Find where the given text appears and provide that cell's center as [x, y] coordinate. 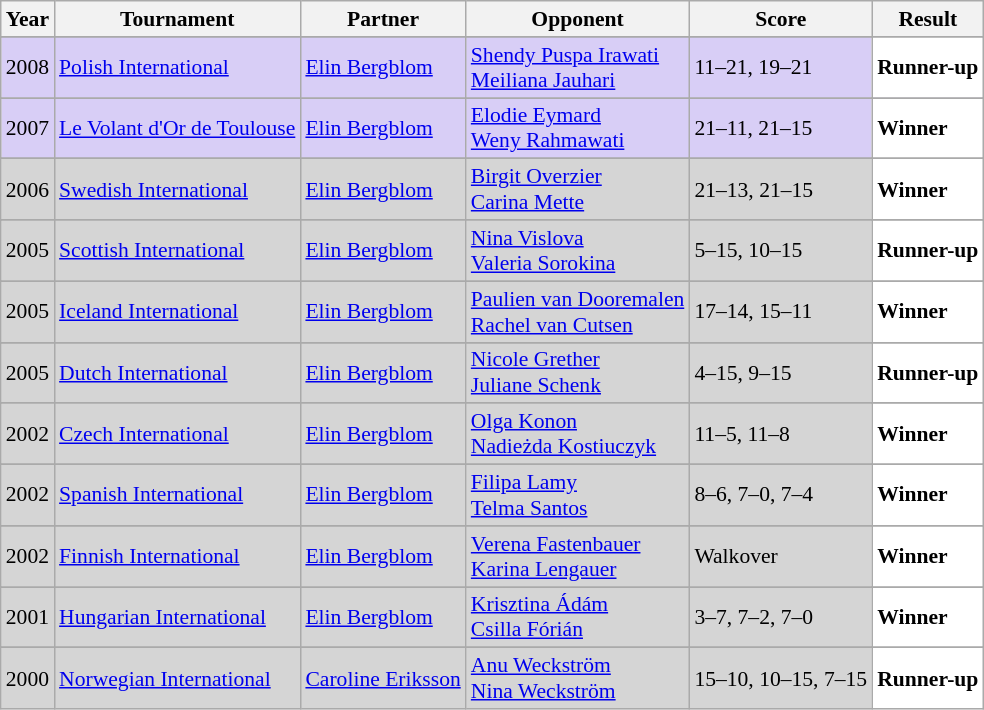
Nicole Grether Juliane Schenk [578, 372]
Norwegian International [177, 678]
Verena Fastenbauer Karina Lengauer [578, 556]
5–15, 10–15 [780, 250]
4–15, 9–15 [780, 372]
Swedish International [177, 190]
8–6, 7–0, 7–4 [780, 496]
Opponent [578, 19]
Olga Konon Nadieżda Kostiuczyk [578, 434]
Dutch International [177, 372]
Paulien van Dooremalen Rachel van Cutsen [578, 312]
15–10, 10–15, 7–15 [780, 678]
Walkover [780, 556]
Anu Weckström Nina Weckström [578, 678]
Elodie Eymard Weny Rahmawati [578, 128]
Spanish International [177, 496]
17–14, 15–11 [780, 312]
Filipa Lamy Telma Santos [578, 496]
11–5, 11–8 [780, 434]
Hungarian International [177, 618]
Year [28, 19]
Scottish International [177, 250]
Score [780, 19]
Tournament [177, 19]
2006 [28, 190]
11–21, 19–21 [780, 68]
Shendy Puspa Irawati Meiliana Jauhari [578, 68]
Polish International [177, 68]
Caroline Eriksson [382, 678]
Czech International [177, 434]
2008 [28, 68]
2000 [28, 678]
21–13, 21–15 [780, 190]
Partner [382, 19]
2001 [28, 618]
Result [928, 19]
Le Volant d'Or de Toulouse [177, 128]
Finnish International [177, 556]
21–11, 21–15 [780, 128]
3–7, 7–2, 7–0 [780, 618]
Birgit Overzier Carina Mette [578, 190]
2007 [28, 128]
Krisztina Ádám Csilla Fórián [578, 618]
Nina Vislova Valeria Sorokina [578, 250]
Iceland International [177, 312]
